Scan for the cell matching the given text and deliver its (x, y) coordinate at center. 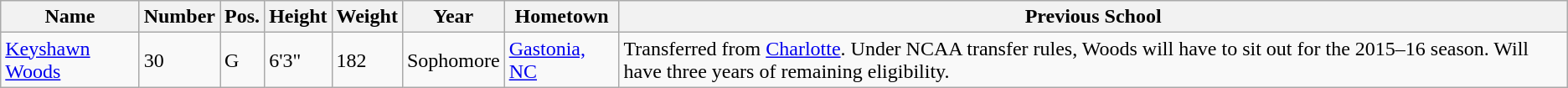
Gastonia, NC (561, 60)
Year (453, 17)
30 (179, 60)
Previous School (1093, 17)
182 (367, 60)
Number (179, 17)
Weight (367, 17)
Keyshawn Woods (70, 60)
G (243, 60)
Hometown (561, 17)
6'3" (298, 60)
Height (298, 17)
Name (70, 17)
Pos. (243, 17)
Sophomore (453, 60)
